Capture the cell that displays the provided text and extract its (x, y) central coordinate. 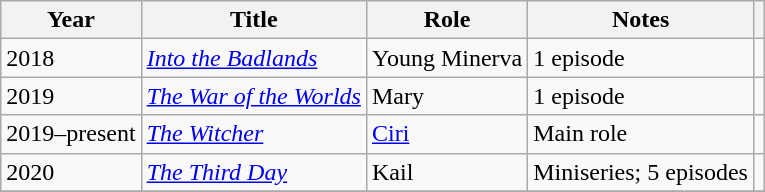
Main role (641, 134)
Miniseries; 5 episodes (641, 172)
Ciri (446, 134)
Year (71, 20)
Role (446, 20)
Young Minerva (446, 58)
The Witcher (254, 134)
Title (254, 20)
Mary (446, 96)
2018 (71, 58)
Into the Badlands (254, 58)
Kail (446, 172)
2020 (71, 172)
2019–present (71, 134)
2019 (71, 96)
Notes (641, 20)
The War of the Worlds (254, 96)
The Third Day (254, 172)
